Capture the cell that displays the provided text and extract its (X, Y) central coordinate. 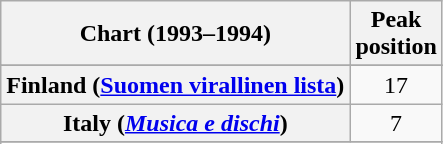
17 (396, 85)
7 (396, 123)
Finland (Suomen virallinen lista) (176, 85)
Peakposition (396, 34)
Italy (Musica e dischi) (176, 123)
Chart (1993–1994) (176, 34)
